Output the [X, Y] coordinate of the center of the cell containing the given text.  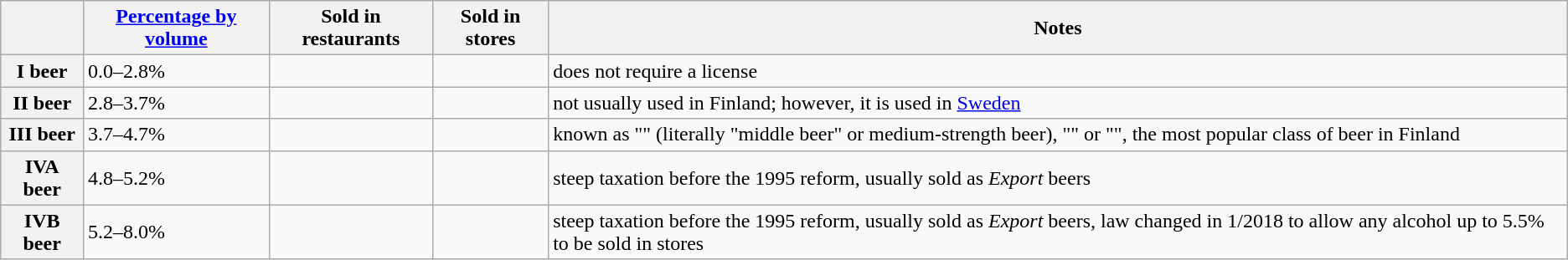
2.8–3.7% [177, 103]
does not require a license [1059, 71]
3.7–4.7% [177, 135]
Sold in stores [491, 28]
4.8–5.2% [177, 177]
steep taxation before the 1995 reform, usually sold as Export beers [1059, 177]
Percentage by volume [177, 28]
not usually used in Finland; however, it is used in Sweden [1059, 103]
steep taxation before the 1995 reform, usually sold as Export beers, law changed in 1/2018 to allow any alcohol up to 5.5% to be sold in stores [1059, 232]
known as "" (literally "middle beer" or medium-strength beer), "" or "", the most popular class of beer in Finland [1059, 135]
II beer [42, 103]
IVB beer [42, 232]
0.0–2.8% [177, 71]
III beer [42, 135]
IVA beer [42, 177]
5.2–8.0% [177, 232]
Notes [1059, 28]
Sold in restaurants [350, 28]
I beer [42, 71]
